Extract the (x, y) coordinate from the center of the cell holding the provided text.  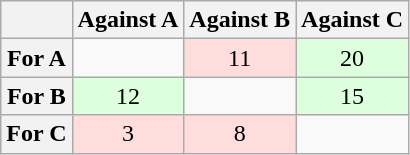
3 (128, 134)
11 (240, 58)
Against C (352, 20)
For C (36, 134)
Against B (240, 20)
8 (240, 134)
For A (36, 58)
For B (36, 96)
15 (352, 96)
Against A (128, 20)
12 (128, 96)
20 (352, 58)
